Capture the cell that displays the provided text and extract its (x, y) central coordinate. 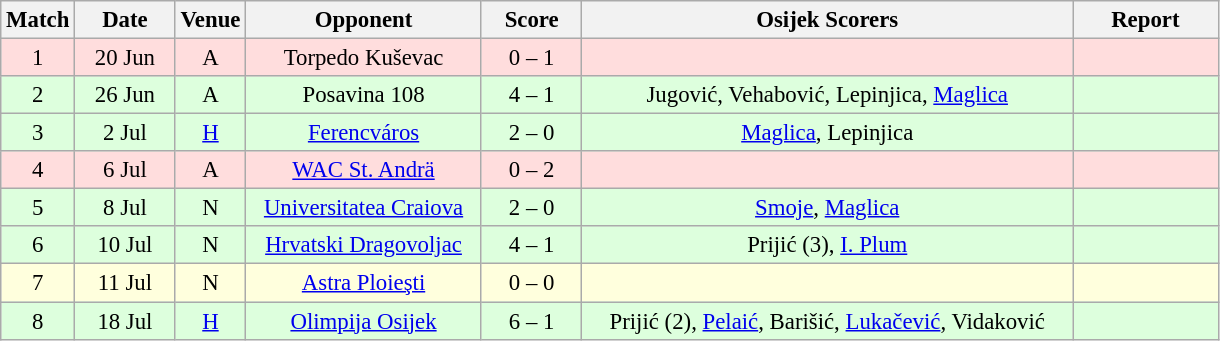
0 – 0 (532, 283)
5 (38, 208)
18 Jul (126, 321)
Report (1146, 20)
Prijić (3), I. Plum (828, 245)
8 Jul (126, 208)
Universitatea Craiova (364, 208)
Ferencváros (364, 133)
Hrvatski Dragovoljac (364, 245)
Posavina 108 (364, 95)
26 Jun (126, 95)
8 (38, 321)
WAC St. Andrä (364, 170)
7 (38, 283)
Smoje, Maglica (828, 208)
Maglica, Lepinjica (828, 133)
4 (38, 170)
0 – 2 (532, 170)
Prijić (2), Pelaić, Barišić, Lukačević, Vidaković (828, 321)
Torpedo Kuševac (364, 58)
Date (126, 20)
Astra Ploieşti (364, 283)
6 – 1 (532, 321)
3 (38, 133)
Match (38, 20)
Jugović, Vehabović, Lepinjica, Maglica (828, 95)
6 (38, 245)
2 Jul (126, 133)
6 Jul (126, 170)
10 Jul (126, 245)
Osijek Scorers (828, 20)
Venue (210, 20)
1 (38, 58)
Olimpija Osijek (364, 321)
0 – 1 (532, 58)
20 Jun (126, 58)
2 (38, 95)
Score (532, 20)
Opponent (364, 20)
11 Jul (126, 283)
